Extract the [X, Y] coordinate from the center of the cell holding the provided text.  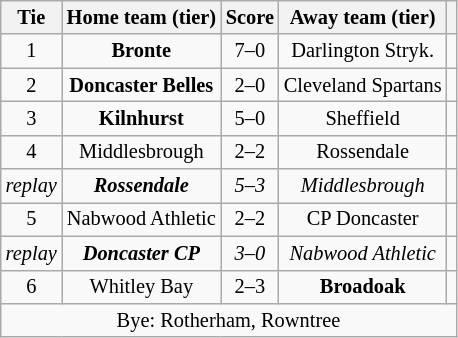
Doncaster Belles [142, 85]
7–0 [250, 51]
CP Doncaster [363, 219]
Cleveland Spartans [363, 85]
Doncaster CP [142, 253]
Darlington Stryk. [363, 51]
5–3 [250, 186]
1 [32, 51]
4 [32, 152]
Away team (tier) [363, 17]
5–0 [250, 118]
3 [32, 118]
6 [32, 287]
Score [250, 17]
2–0 [250, 85]
Sheffield [363, 118]
2–3 [250, 287]
Kilnhurst [142, 118]
Bronte [142, 51]
2 [32, 85]
Bye: Rotherham, Rowntree [228, 320]
Broadoak [363, 287]
Tie [32, 17]
Whitley Bay [142, 287]
3–0 [250, 253]
5 [32, 219]
Home team (tier) [142, 17]
